Scan for the cell matching the given text and deliver its (X, Y) coordinate at center. 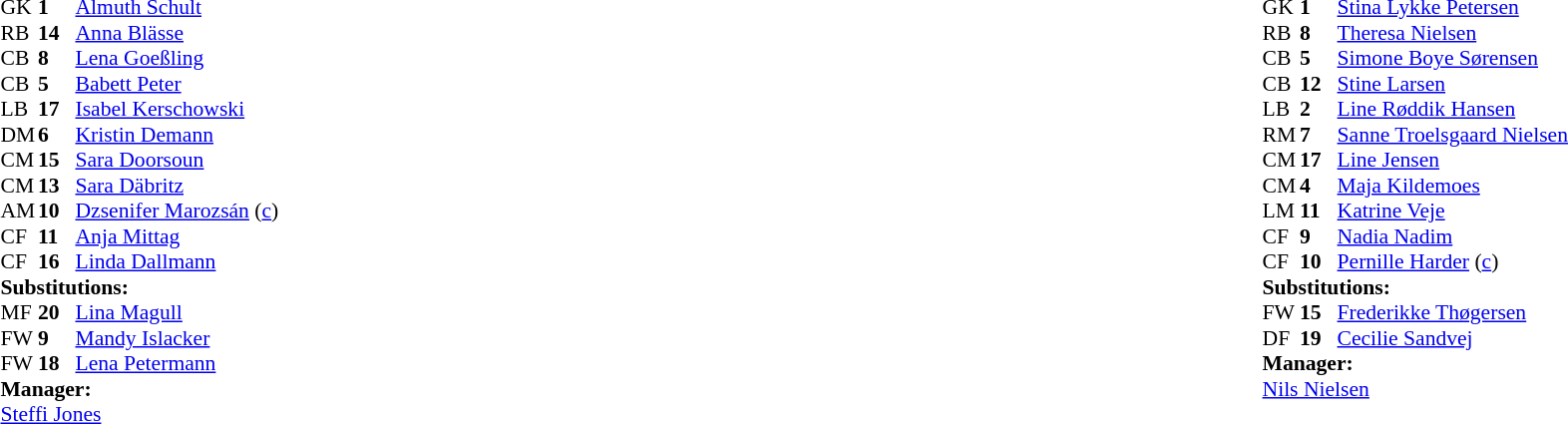
Lena Goeßling (178, 59)
Anja Mittag (178, 236)
Line Røddik Hansen (1452, 109)
20 (57, 312)
Theresa Nielsen (1452, 33)
Nadia Nadim (1452, 236)
6 (57, 135)
Sanne Troelsgaard Nielsen (1452, 135)
DF (1282, 338)
Simone Boye Sørensen (1452, 59)
Dzsenifer Marozsán (c) (178, 211)
DM (19, 135)
Kristin Demann (178, 135)
Mandy Islacker (178, 338)
12 (1319, 84)
Line Jensen (1452, 161)
Katrine Veje (1452, 211)
MF (19, 312)
RM (1282, 135)
Isabel Kerschowski (178, 109)
Nils Nielsen (1415, 389)
Frederikke Thøgersen (1452, 312)
LM (1282, 211)
Lena Petermann (178, 364)
7 (1319, 135)
Maja Kildemoes (1452, 186)
Stine Larsen (1452, 84)
Babett Peter (178, 84)
18 (57, 364)
Sara Doorsoun (178, 161)
4 (1319, 186)
16 (57, 262)
14 (57, 33)
Cecilie Sandvej (1452, 338)
Sara Däbritz (178, 186)
19 (1319, 338)
Pernille Harder (c) (1452, 262)
Linda Dallmann (178, 262)
13 (57, 186)
2 (1319, 109)
AM (19, 211)
Lina Magull (178, 312)
Anna Blässe (178, 33)
